Capture the cell that displays the provided text and extract its [X, Y] central coordinate. 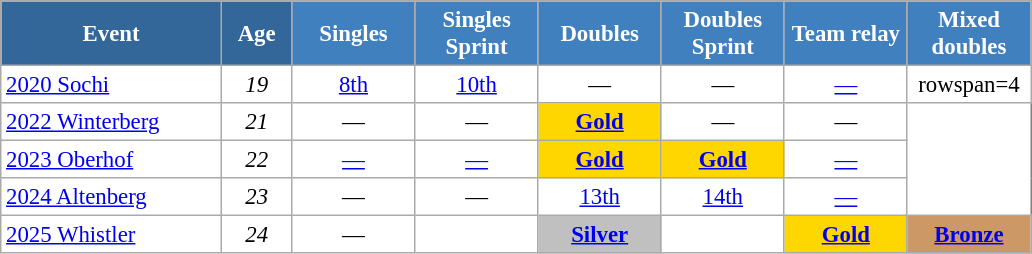
rowspan=4 [968, 85]
2024 Altenberg [112, 197]
14th [722, 197]
Doubles [600, 34]
Silver [600, 235]
24 [256, 235]
2023 Oberhof [112, 160]
23 [256, 197]
10th [476, 85]
Age [256, 34]
13th [600, 197]
Event [112, 34]
21 [256, 122]
2025 Whistler [112, 235]
Mixed doubles [968, 34]
Team relay [846, 34]
Singles Sprint [476, 34]
8th [354, 85]
22 [256, 160]
Bronze [968, 235]
Singles [354, 34]
19 [256, 85]
Doubles Sprint [722, 34]
2020 Sochi [112, 85]
2022 Winterberg [112, 122]
